Determine the [x, y] coordinate at the center of the cell enclosing the given text.  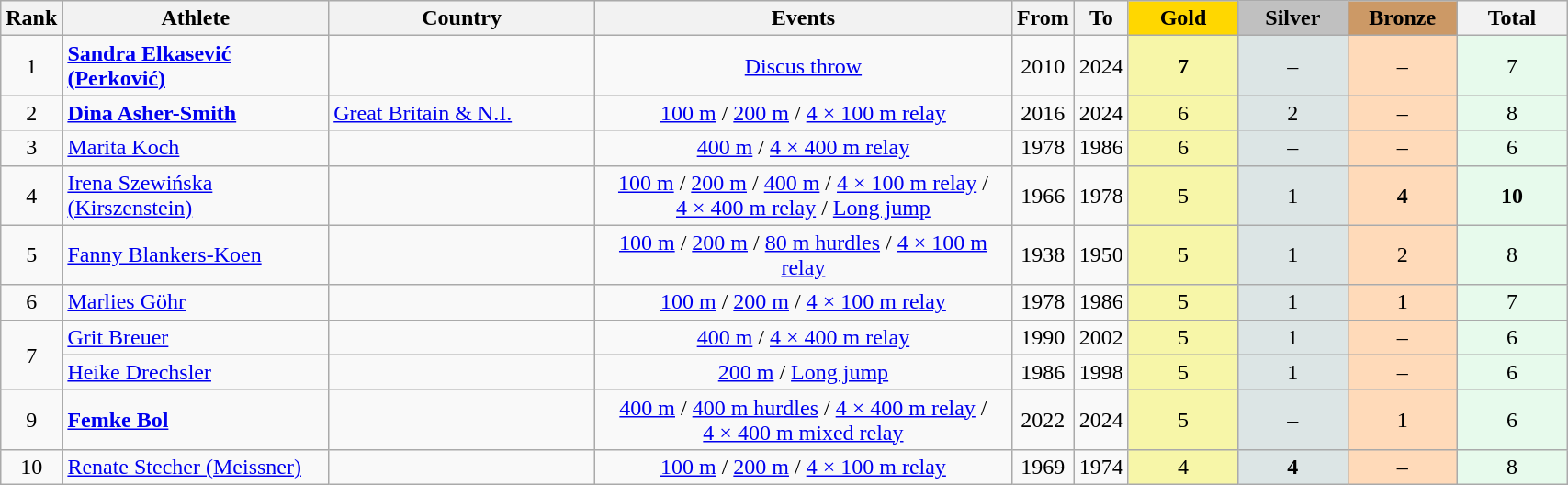
1938 [1043, 255]
1998 [1100, 372]
Irena Szewińska (Kirszenstein) [196, 195]
Discus throw [804, 66]
2016 [1043, 113]
Country [462, 18]
Events [804, 18]
3 [31, 148]
100 m / 200 m / 80 m hurdles / 4 × 100 m relay [804, 255]
200 m / Long jump [804, 372]
2022 [1043, 419]
Great Britain & N.I. [462, 113]
Total [1512, 18]
1974 [1100, 467]
Heike Drechsler [196, 372]
Sandra Elkasević (Perković) [196, 66]
Marita Koch [196, 148]
Fanny Blankers-Koen [196, 255]
Rank [31, 18]
To [1100, 18]
Athlete [196, 18]
Silver [1293, 18]
1950 [1100, 255]
400 m / 400 m hurdles / 4 × 400 m relay / 4 × 400 m mixed relay [804, 419]
2010 [1043, 66]
Grit Breuer [196, 337]
100 m / 200 m / 400 m / 4 × 100 m relay / 4 × 400 m relay / Long jump [804, 195]
Gold [1183, 18]
Renate Stecher (Meissner) [196, 467]
Femke Bol [196, 419]
1969 [1043, 467]
2002 [1100, 337]
1966 [1043, 195]
9 [31, 419]
From [1043, 18]
Bronze [1402, 18]
Marlies Göhr [196, 302]
Dina Asher-Smith [196, 113]
1990 [1043, 337]
